Extract the (x, y) coordinate from the center of the cell holding the provided text.  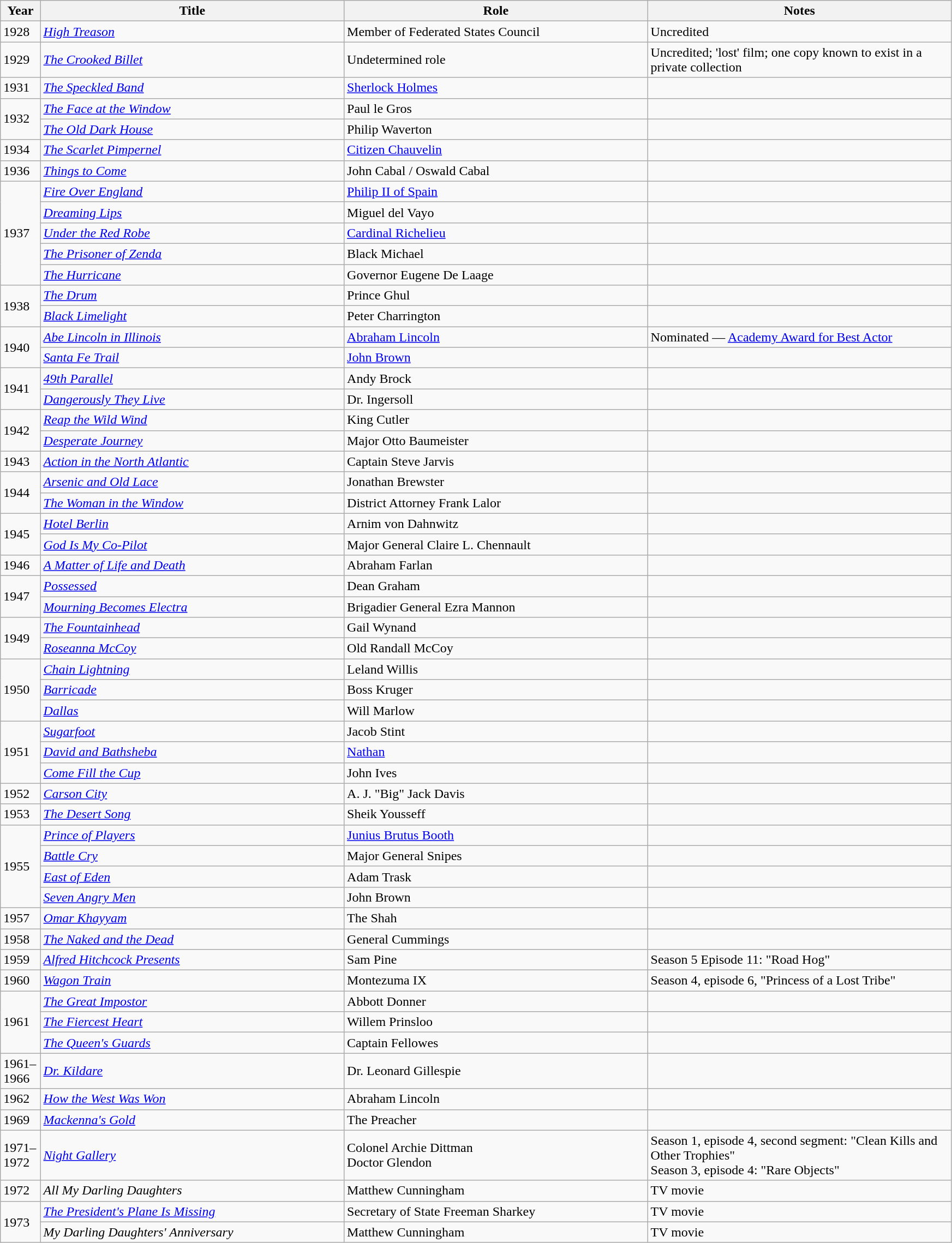
Dr. Leonard Gillespie (496, 1071)
1969 (21, 1120)
Season 1, episode 4, second segment: "Clean Kills and Other Trophies"Season 3, episode 4: "Rare Objects" (800, 1155)
Role (496, 11)
Chain Lightning (192, 669)
Action in the North Atlantic (192, 461)
Brigadier General Ezra Mannon (496, 607)
1972 (21, 1191)
Dreaming Lips (192, 212)
All My Darling Daughters (192, 1191)
Arsenic and Old Lace (192, 482)
1938 (21, 306)
The Naked and the Dead (192, 939)
Secretary of State Freeman Sharkey (496, 1211)
Year (21, 11)
1952 (21, 794)
Governor Eugene De Laage (496, 274)
Abbott Donner (496, 1001)
A. J. "Big" Jack Davis (496, 794)
Arnim von Dahnwitz (496, 524)
1961–1966 (21, 1071)
Dr. Ingersoll (496, 399)
Come Fill the Cup (192, 773)
A Matter of Life and Death (192, 565)
Member of Federated States Council (496, 32)
The Crooked Billet (192, 60)
David and Bathsheba (192, 752)
1942 (21, 430)
1929 (21, 60)
The Shah (496, 918)
Cardinal Richelieu (496, 233)
Dr. Kildare (192, 1071)
Willem Prinsloo (496, 1022)
1962 (21, 1099)
1961 (21, 1022)
Jacob Stint (496, 731)
Colonel Archie DittmanDoctor Glendon (496, 1155)
Major General Claire L. Chennault (496, 544)
1946 (21, 565)
Dallas (192, 711)
The Hurricane (192, 274)
1973 (21, 1222)
Season 5 Episode 11: "Road Hog" (800, 960)
1949 (21, 638)
John Cabal / Oswald Cabal (496, 171)
1928 (21, 32)
The Preacher (496, 1120)
High Treason (192, 32)
Philip II of Spain (496, 191)
Captain Fellowes (496, 1043)
Captain Steve Jarvis (496, 461)
Mourning Becomes Electra (192, 607)
General Cummings (496, 939)
1944 (21, 493)
Black Michael (496, 254)
Carson City (192, 794)
Black Limelight (192, 316)
God Is My Co-Pilot (192, 544)
Adam Trask (496, 876)
1932 (21, 119)
1953 (21, 814)
Andy Brock (496, 379)
1943 (21, 461)
Title (192, 11)
1960 (21, 981)
Major Otto Baumeister (496, 441)
Possessed (192, 586)
1941 (21, 389)
Uncredited (800, 32)
Desperate Journey (192, 441)
Things to Come (192, 171)
1959 (21, 960)
Prince Ghul (496, 296)
The Woman in the Window (192, 503)
My Darling Daughters' Anniversary (192, 1232)
Battle Cry (192, 856)
Sugarfoot (192, 731)
1940 (21, 347)
Wagon Train (192, 981)
49th Parallel (192, 379)
The Fountainhead (192, 628)
Fire Over England (192, 191)
1957 (21, 918)
Notes (800, 11)
Alfred Hitchcock Presents (192, 960)
Abraham Farlan (496, 565)
The Old Dark House (192, 129)
The Face at the Window (192, 109)
1951 (21, 752)
How the West Was Won (192, 1099)
Old Randall McCoy (496, 648)
1958 (21, 939)
Dangerously They Live (192, 399)
1937 (21, 233)
Under the Red Robe (192, 233)
Hotel Berlin (192, 524)
Major General Snipes (496, 856)
Leland Willis (496, 669)
Barricade (192, 690)
Paul le Gros (496, 109)
Gail Wynand (496, 628)
The President's Plane Is Missing (192, 1211)
Undetermined role (496, 60)
East of Eden (192, 876)
The Fiercest Heart (192, 1022)
Reap the Wild Wind (192, 420)
Nominated — Academy Award for Best Actor (800, 337)
1950 (21, 690)
Nathan (496, 752)
Junius Brutus Booth (496, 835)
Miguel del Vayo (496, 212)
King Cutler (496, 420)
The Prisoner of Zenda (192, 254)
Sherlock Holmes (496, 88)
Montezuma IX (496, 981)
Santa Fe Trail (192, 358)
The Great Impostor (192, 1001)
Sheik Yousseff (496, 814)
Uncredited; 'lost' film; one copy known to exist in a private collection (800, 60)
District Attorney Frank Lalor (496, 503)
Citizen Chauvelin (496, 150)
The Queen's Guards (192, 1043)
Season 4, episode 6, "Princess of a Lost Tribe" (800, 981)
The Desert Song (192, 814)
1945 (21, 534)
1934 (21, 150)
The Scarlet Pimpernel (192, 150)
The Drum (192, 296)
Sam Pine (496, 960)
The Speckled Band (192, 88)
Dean Graham (496, 586)
Boss Kruger (496, 690)
Will Marlow (496, 711)
Roseanna McCoy (192, 648)
Jonathan Brewster (496, 482)
1955 (21, 866)
Philip Waverton (496, 129)
1936 (21, 171)
John Ives (496, 773)
Mackenna's Gold (192, 1120)
1931 (21, 88)
Omar Khayyam (192, 918)
Peter Charrington (496, 316)
Night Gallery (192, 1155)
Seven Angry Men (192, 897)
Abe Lincoln in Illinois (192, 337)
1947 (21, 596)
1971–1972 (21, 1155)
Prince of Players (192, 835)
